Detect which cell encompasses the target text, then output its (X, Y) center coordinate. 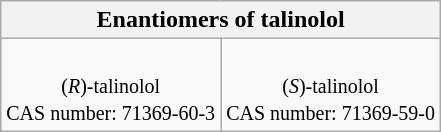
(R)-talinololCAS number: 71369-60-3 (111, 85)
Enantiomers of talinolol (221, 20)
(S)-talinololCAS number: 71369-59-0 (331, 85)
